Determine the (x, y) coordinate at the center of the cell enclosing the given text.  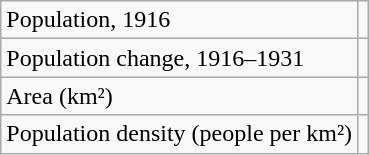
Population change, 1916–1931 (180, 58)
Population density (people per km²) (180, 134)
Population, 1916 (180, 20)
Area (km²) (180, 96)
